Extract the (X, Y) coordinate from the center of the cell holding the provided text.  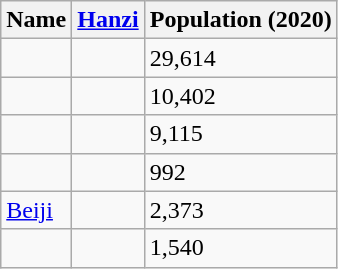
29,614 (240, 58)
Population (2020) (240, 20)
2,373 (240, 210)
9,115 (240, 134)
Beiji (36, 210)
Hanzi (108, 20)
992 (240, 172)
10,402 (240, 96)
Name (36, 20)
1,540 (240, 248)
